Return the [x, y] coordinate for the center point of the cell that contains the specified text.  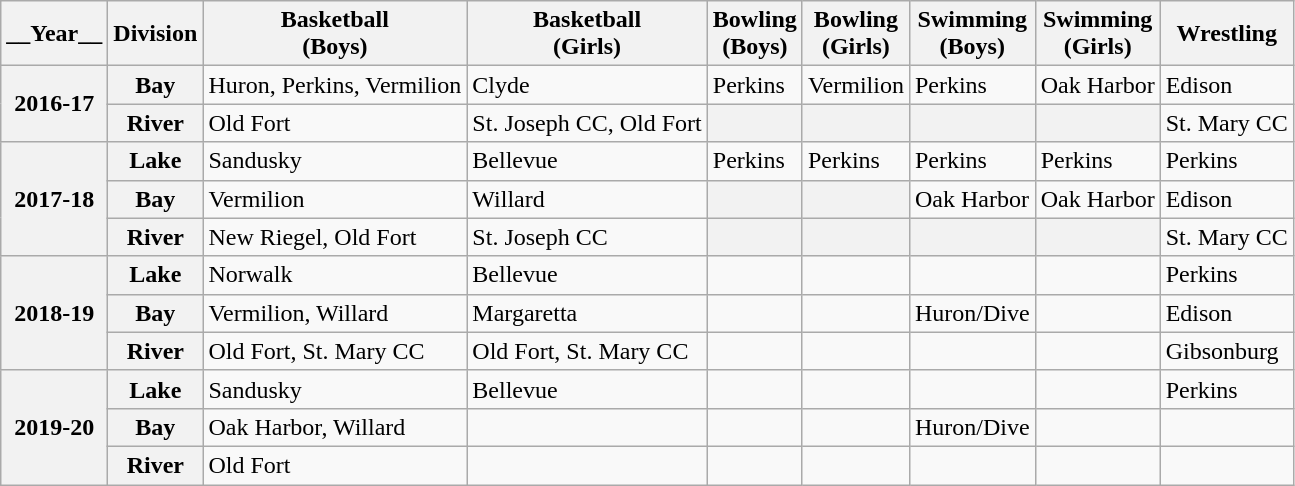
Division [156, 34]
Clyde [587, 85]
New Riegel, Old Fort [335, 237]
Bowling(Boys) [754, 34]
Norwalk [335, 275]
Swimming(Boys) [972, 34]
Gibsonburg [1226, 351]
2017-18 [54, 199]
Swimming(Girls) [1098, 34]
Basketball(Girls) [587, 34]
St. Joseph CC, Old Fort [587, 123]
2019-20 [54, 427]
Oak Harbor, Willard [335, 427]
Vermilion, Willard [335, 313]
Wrestling [1226, 34]
Basketball(Boys) [335, 34]
2016-17 [54, 104]
Willard [587, 199]
Huron, Perkins, Vermilion [335, 85]
Margaretta [587, 313]
St. Joseph CC [587, 237]
__Year__ [54, 34]
Bowling(Girls) [856, 34]
2018-19 [54, 313]
